Identify which cell holds the provided text, then report its [X, Y] central coordinate. 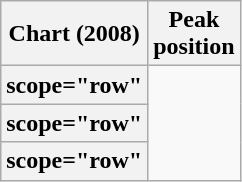
Chart (2008) [74, 34]
Peakposition [194, 34]
